Return [X, Y] of the center of cell containing provided text 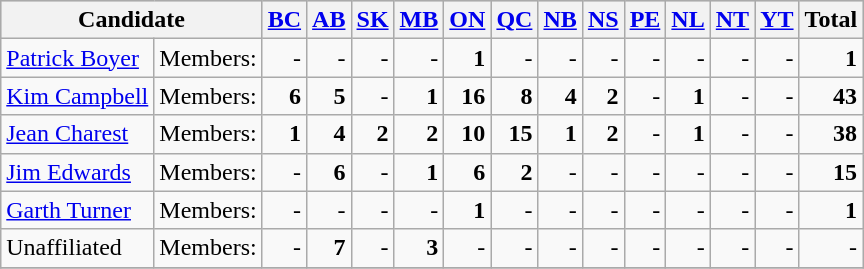
NS [603, 20]
NL [688, 20]
3 [419, 248]
43 [831, 96]
QC [514, 20]
NT [732, 20]
YT [777, 20]
8 [514, 96]
ON [468, 20]
SK [372, 20]
PE [645, 20]
NB [560, 20]
Unaffiliated [78, 248]
16 [468, 96]
Patrick Boyer [78, 58]
10 [468, 134]
Jim Edwards [78, 172]
5 [329, 96]
Jean Charest [78, 134]
7 [329, 248]
Total [831, 20]
Kim Campbell [78, 96]
BC [284, 20]
Candidate [132, 20]
AB [329, 20]
38 [831, 134]
Garth Turner [78, 210]
MB [419, 20]
